Pinpoint the cell where the given text exists, returning its (X, Y) midpoint coordinate. 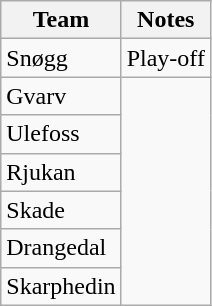
Skarphedin (61, 286)
Rjukan (61, 172)
Snøgg (61, 58)
Play-off (166, 58)
Skade (61, 210)
Notes (166, 20)
Gvarv (61, 96)
Team (61, 20)
Ulefoss (61, 134)
Drangedal (61, 248)
